Return the (X, Y) coordinate for the center point of the cell that contains the specified text.  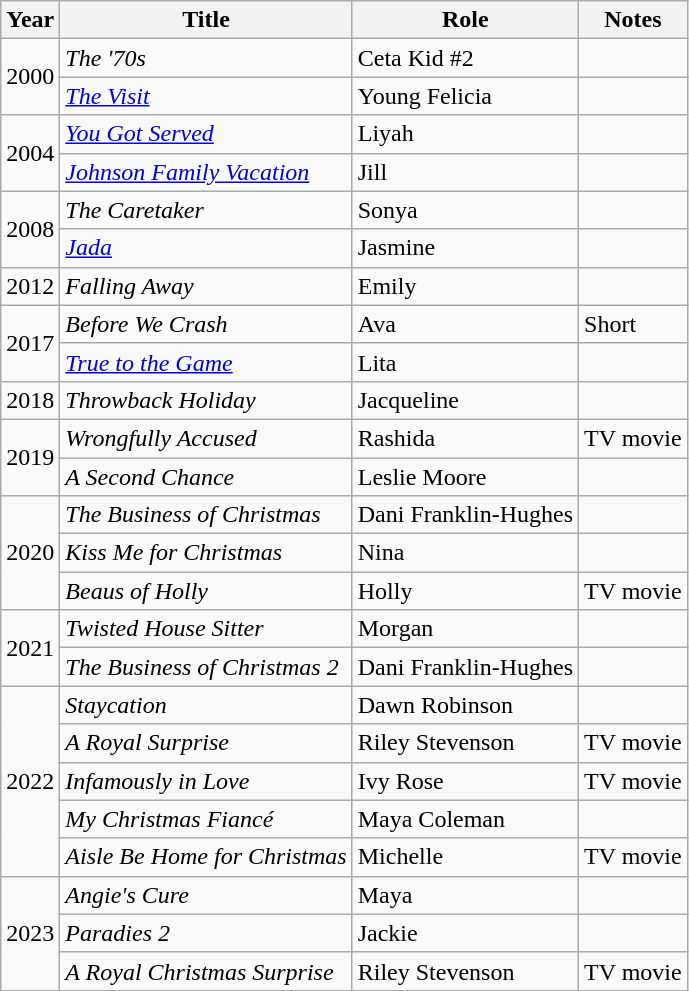
2012 (30, 286)
The Caretaker (206, 210)
Maya (465, 895)
Ceta Kid #2 (465, 58)
Wrongfully Accused (206, 438)
2004 (30, 153)
Before We Crash (206, 324)
2019 (30, 457)
Rashida (465, 438)
Jackie (465, 933)
Jada (206, 248)
Falling Away (206, 286)
A Royal Christmas Surprise (206, 971)
The Business of Christmas 2 (206, 667)
Ivy Rose (465, 781)
The Visit (206, 96)
Ava (465, 324)
Leslie Moore (465, 477)
Jasmine (465, 248)
Liyah (465, 134)
Morgan (465, 629)
Maya Coleman (465, 819)
The Business of Christmas (206, 515)
Jacqueline (465, 400)
Year (30, 20)
The '70s (206, 58)
2022 (30, 781)
True to the Game (206, 362)
2000 (30, 77)
Twisted House Sitter (206, 629)
Michelle (465, 857)
Infamously in Love (206, 781)
Throwback Holiday (206, 400)
2021 (30, 648)
Nina (465, 553)
A Royal Surprise (206, 743)
Beaus of Holly (206, 591)
Title (206, 20)
2018 (30, 400)
Aisle Be Home for Christmas (206, 857)
2008 (30, 229)
2020 (30, 553)
Young Felicia (465, 96)
Notes (634, 20)
Role (465, 20)
Johnson Family Vacation (206, 172)
Holly (465, 591)
Angie's Cure (206, 895)
You Got Served (206, 134)
2017 (30, 343)
My Christmas Fiancé (206, 819)
2023 (30, 933)
Emily (465, 286)
Sonya (465, 210)
Staycation (206, 705)
Jill (465, 172)
Paradies 2 (206, 933)
Kiss Me for Christmas (206, 553)
Lita (465, 362)
Short (634, 324)
Dawn Robinson (465, 705)
A Second Chance (206, 477)
